Extract the (X, Y) coordinate from the center of the cell holding the provided text.  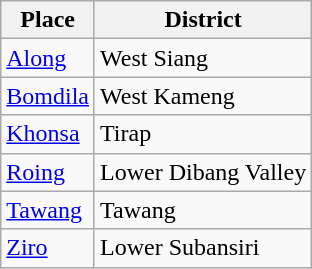
Tirap (202, 134)
Lower Dibang Valley (202, 172)
Place (48, 20)
Khonsa (48, 134)
West Siang (202, 58)
Bomdila (48, 96)
Along (48, 58)
Lower Subansiri (202, 248)
West Kameng (202, 96)
Roing (48, 172)
Ziro (48, 248)
District (202, 20)
